Pinpoint the cell where the given text exists, returning its [x, y] midpoint coordinate. 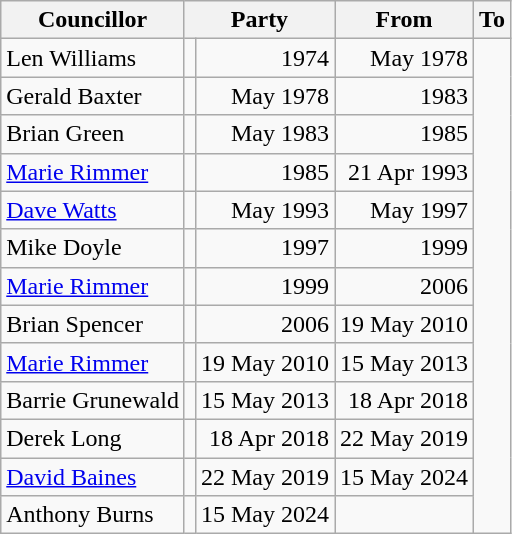
Mike Doyle [93, 248]
May 1997 [404, 210]
To [492, 20]
Party [259, 20]
May 1993 [264, 210]
1974 [264, 58]
Len Williams [93, 58]
Councillor [93, 20]
From [404, 20]
David Baines [93, 477]
Derek Long [93, 438]
1997 [264, 248]
May 1983 [264, 134]
Dave Watts [93, 210]
1983 [404, 96]
Anthony Burns [93, 515]
Gerald Baxter [93, 96]
Brian Spencer [93, 324]
21 Apr 1993 [404, 172]
Barrie Grunewald [93, 400]
Brian Green [93, 134]
